Determine the (x, y) coordinate at the center of the cell enclosing the given text.  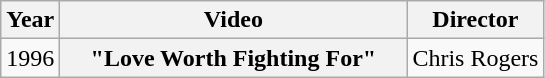
Director (476, 20)
1996 (30, 58)
"Love Worth Fighting For" (234, 58)
Year (30, 20)
Video (234, 20)
Chris Rogers (476, 58)
